Output the [x, y] coordinate of the center of the cell containing the given text.  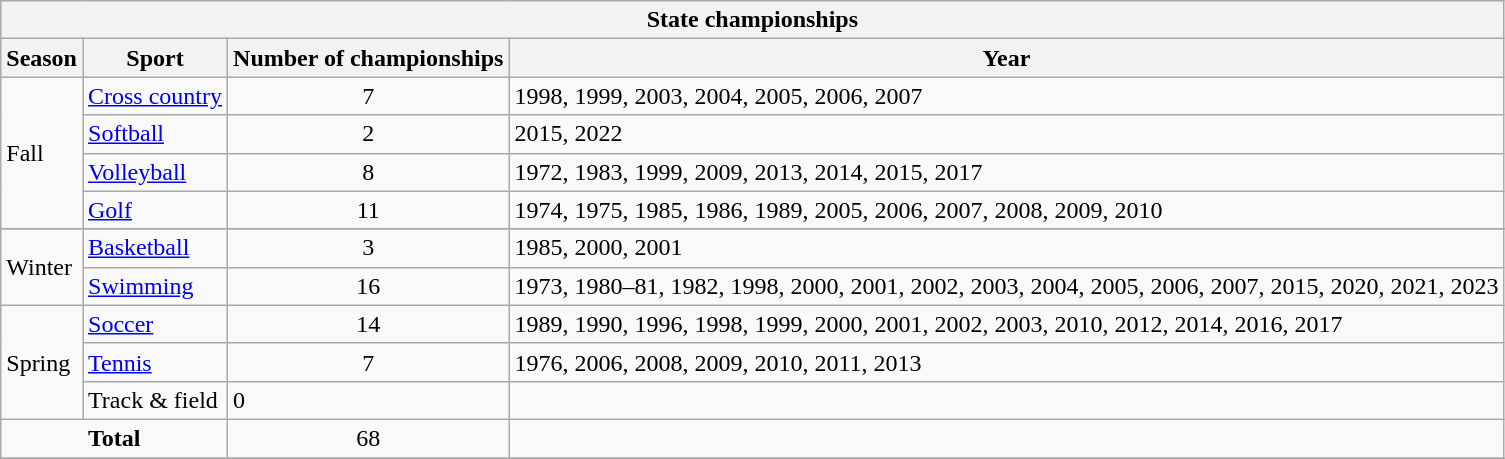
Track & field [154, 400]
0 [368, 400]
Year [1006, 58]
Volleyball [154, 172]
Cross country [154, 96]
Golf [154, 210]
Fall [42, 153]
3 [368, 248]
1972, 1983, 1999, 2009, 2013, 2014, 2015, 2017 [1006, 172]
Swimming [154, 286]
Total [114, 438]
1985, 2000, 2001 [1006, 248]
2015, 2022 [1006, 134]
1998, 1999, 2003, 2004, 2005, 2006, 2007 [1006, 96]
Spring [42, 362]
11 [368, 210]
1989, 1990, 1996, 1998, 1999, 2000, 2001, 2002, 2003, 2010, 2012, 2014, 2016, 2017 [1006, 324]
2 [368, 134]
68 [368, 438]
Winter [42, 267]
Softball [154, 134]
Sport [154, 58]
Soccer [154, 324]
14 [368, 324]
Number of championships [368, 58]
Tennis [154, 362]
16 [368, 286]
1973, 1980–81, 1982, 1998, 2000, 2001, 2002, 2003, 2004, 2005, 2006, 2007, 2015, 2020, 2021, 2023 [1006, 286]
State championships [752, 20]
1976, 2006, 2008, 2009, 2010, 2011, 2013 [1006, 362]
1974, 1975, 1985, 1986, 1989, 2005, 2006, 2007, 2008, 2009, 2010 [1006, 210]
Season [42, 58]
8 [368, 172]
Basketball [154, 248]
